Determine the (X, Y) coordinate at the center of the cell enclosing the given text.  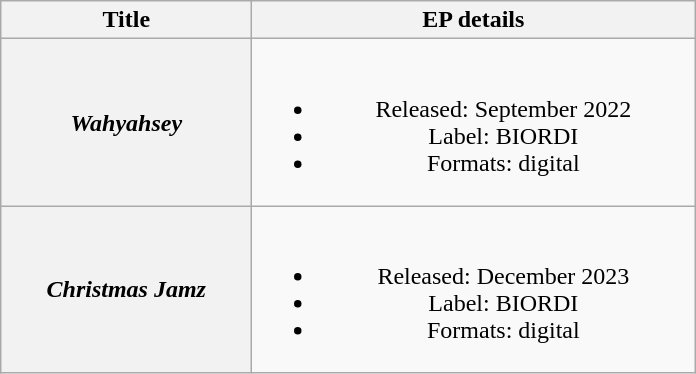
Christmas Jamz (126, 290)
Wahyahsey (126, 122)
Title (126, 20)
Released: December 2023Label: BIORDIFormats: digital (474, 290)
EP details (474, 20)
Released: September 2022Label: BIORDIFormats: digital (474, 122)
